Provide the [x, y] coordinate of the cell's center where the given text is located.  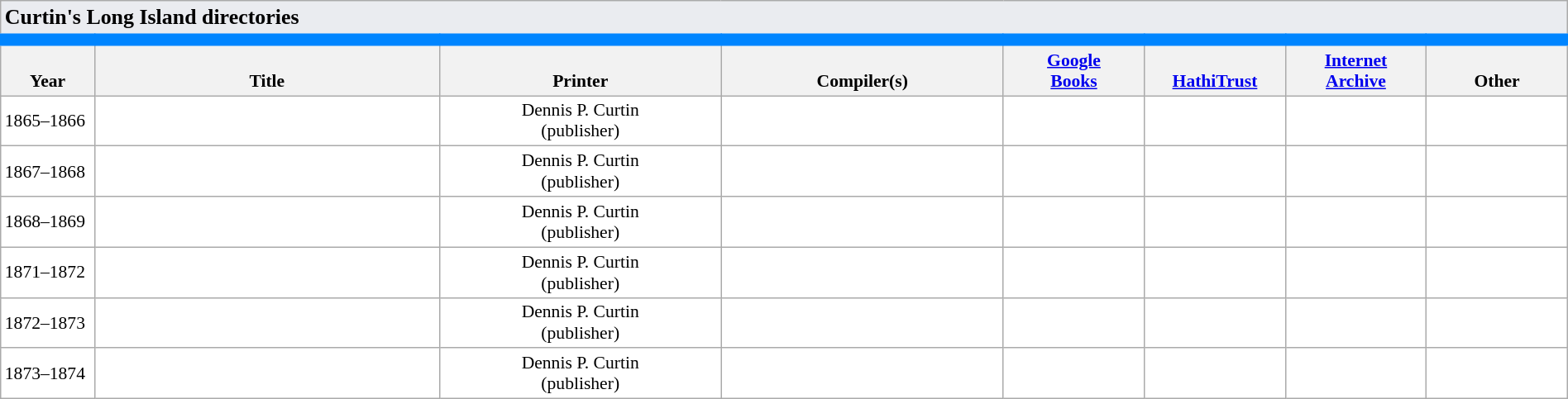
InternetArchive [1355, 68]
1873–1874 [48, 373]
1871–1872 [48, 273]
Compiler(s) [862, 68]
HathiTrust [1215, 68]
1868–1869 [48, 221]
Printer [581, 68]
1867–1868 [48, 172]
Other [1497, 68]
Curtin's Long Island directories [784, 20]
1865–1866 [48, 121]
Year [48, 68]
1872–1873 [48, 322]
GoogleBooks [1073, 68]
Title [266, 68]
